Capture the cell that displays the provided text and extract its [x, y] central coordinate. 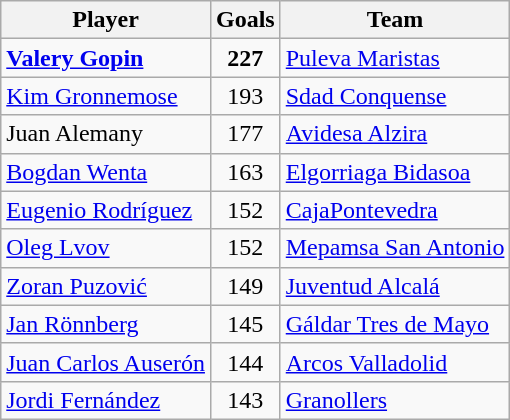
143 [245, 400]
Team [395, 20]
Gáldar Tres de Mayo [395, 324]
149 [245, 286]
193 [245, 96]
Player [106, 20]
Sdad Conquense [395, 96]
Bogdan Wenta [106, 172]
CajaPontevedra [395, 210]
Avidesa Alzira [395, 134]
Juventud Alcalá [395, 286]
Juan Alemany [106, 134]
Juan Carlos Auserón [106, 362]
Arcos Valladolid [395, 362]
Goals [245, 20]
177 [245, 134]
Oleg Lvov [106, 248]
Puleva Maristas [395, 58]
163 [245, 172]
227 [245, 58]
Jan Rönnberg [106, 324]
144 [245, 362]
Granollers [395, 400]
Jordi Fernández [106, 400]
Valery Gopin [106, 58]
Elgorriaga Bidasoa [395, 172]
Kim Gronnemose [106, 96]
Zoran Puzović [106, 286]
Mepamsa San Antonio [395, 248]
Eugenio Rodríguez [106, 210]
145 [245, 324]
